Extract the [x, y] coordinate from the center of the cell holding the provided text.  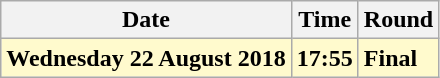
Final [398, 58]
Wednesday 22 August 2018 [146, 58]
Date [146, 20]
17:55 [324, 58]
Round [398, 20]
Time [324, 20]
